Locate the cell with the specified text and output its [X, Y] center coordinate. 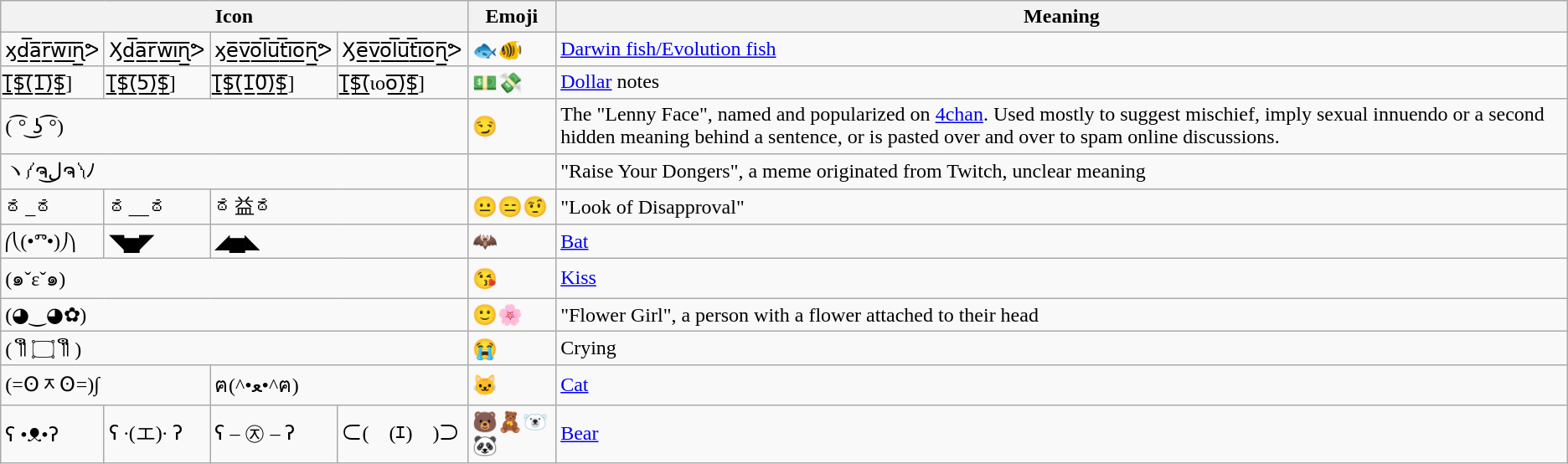
Icon [235, 17]
Emoji [512, 17]
"Look of Disapproval" [1062, 208]
Dollar notes [1062, 82]
( ༎ຶ ۝ ༎ຶ ) [235, 348]
Meaning [1062, 17]
ӽd̲̅a̲̅r̲̅w̲̅i̲̅ɳ̲̅ᕗ [53, 49]
Darwin fish/Evolution fish [1062, 49]
🐟🐠 [512, 49]
(=ʘᆽʘ=)∫ [106, 385]
🙂🌸 [512, 315]
ಠ_ಠ [53, 208]
ಠ__ಠ [157, 208]
😭 [512, 348]
💵💸 [512, 82]
⎛⎝(•ⱅ•)⎠⎞ [53, 241]
"Raise Your Dongers", a meme originated from Twitch, unclear meaning [1062, 171]
Ӽd̲̅a̲̅r̲̅w̲̅i̲̅ɳ̲̅ᕗ [157, 49]
Crying [1062, 348]
Kiss [1062, 278]
🐻🧸🐻‍❄️🐼 [512, 434]
◢▅◣ [338, 241]
ʕ ·(エ)· ʔ [157, 434]
◥▅◤ [157, 241]
ฅ(^•ﻌ•^ฅ) [338, 385]
ʕ •ᴥ•ʔ [53, 434]
🦇 [512, 241]
ヽ༼ຈل͜ຈ༽ﾉ [235, 171]
🐱 [512, 385]
[̲̅$̲̅(̲̅1̲̅)̲̅$̲̅] [53, 82]
[̲̅$̲̅(̲̅5̲̅)̲̅$̲̅] [157, 82]
ӽe̲̅v̲̅o̲̅l̲̅u̲̅t̲̅i̲̅o̲̅ɳ̲̅ᕗ [274, 49]
( ͡° ͜ʖ ͡°) [235, 126]
Ӽe̲̅v̲̅o̲̅l̲̅u̲̅t̲̅i̲̅o̲̅ɳ̲̅ᕗ [402, 49]
(๑ˇεˇ๑) [235, 278]
ʕ – ㉨ – ʔ [274, 434]
(◕‿◕✿) [235, 315]
😐😑🤨 [512, 208]
ಠ益ಠ [338, 208]
[̲̅$̲̅(̲̅1̲̅0̲̅)̲̅$̲̅] [274, 82]
⊂(￣(ｴ)￣)⊃ [402, 434]
"Flower Girl", a person with a flower attached to their head [1062, 315]
😘 [512, 278]
Bat [1062, 241]
[̲̅$̲̅(̲̅ιοο̲̅)̲̅$̲̅] [402, 82]
Bear [1062, 434]
Cat [1062, 385]
😏 [512, 126]
